Pinpoint the cell where the given text exists, returning its (X, Y) midpoint coordinate. 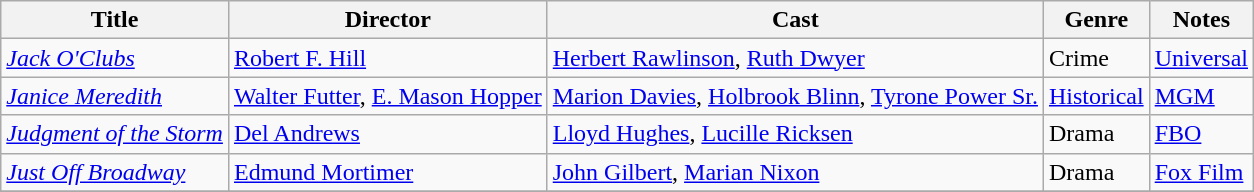
Del Andrews (388, 134)
FBO (1201, 134)
Crime (1096, 58)
Robert F. Hill (388, 58)
Janice Meredith (115, 96)
Judgment of the Storm (115, 134)
Title (115, 20)
Walter Futter, E. Mason Hopper (388, 96)
Edmund Mortimer (388, 172)
Cast (795, 20)
Universal (1201, 58)
Notes (1201, 20)
Genre (1096, 20)
Herbert Rawlinson, Ruth Dwyer (795, 58)
Historical (1096, 96)
Jack O'Clubs (115, 58)
Just Off Broadway (115, 172)
MGM (1201, 96)
John Gilbert, Marian Nixon (795, 172)
Lloyd Hughes, Lucille Ricksen (795, 134)
Fox Film (1201, 172)
Marion Davies, Holbrook Blinn, Tyrone Power Sr. (795, 96)
Director (388, 20)
